Provide the (X, Y) coordinate of the cell's center where the given text is located.  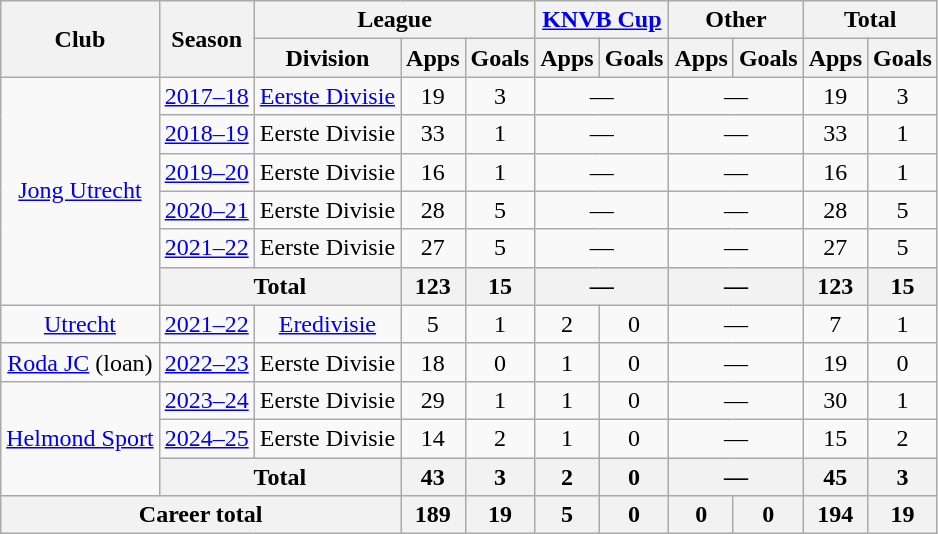
29 (433, 400)
2018–19 (206, 134)
Career total (201, 515)
Roda JC (loan) (80, 362)
Helmond Sport (80, 438)
Division (327, 58)
Season (206, 39)
189 (433, 515)
2019–20 (206, 172)
Eredivisie (327, 324)
45 (835, 477)
7 (835, 324)
43 (433, 477)
2020–21 (206, 210)
194 (835, 515)
Club (80, 39)
2022–23 (206, 362)
14 (433, 438)
League (394, 20)
Other (736, 20)
18 (433, 362)
Utrecht (80, 324)
30 (835, 400)
2023–24 (206, 400)
KNVB Cup (602, 20)
Jong Utrecht (80, 191)
2017–18 (206, 96)
2024–25 (206, 438)
